Return the [x, y] coordinate for the center point of the cell that contains the specified text.  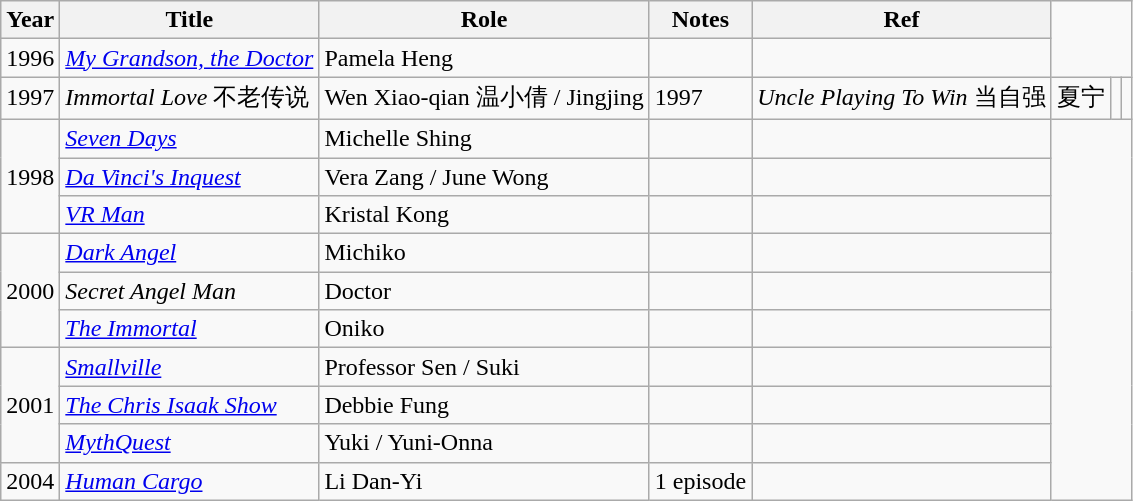
My Grandson, the Doctor [190, 58]
Debbie Fung [484, 405]
Role [484, 20]
2000 [30, 291]
1998 [30, 176]
Ref [902, 20]
Kristal Kong [484, 215]
夏宁 [1080, 98]
Vera Zang / June Wong [484, 177]
Human Cargo [190, 481]
Secret Angel Man [190, 291]
Oniko [484, 329]
Smallville [190, 367]
Michiko [484, 253]
1 episode [700, 481]
1996 [30, 58]
Notes [700, 20]
Da Vinci's Inquest [190, 177]
The Immortal [190, 329]
Professor Sen / Suki [484, 367]
Li Dan-Yi [484, 481]
The Chris Isaak Show [190, 405]
2001 [30, 405]
MythQuest [190, 443]
Pamela Heng [484, 58]
Immortal Love 不老传说 [190, 98]
Doctor [484, 291]
Michelle Shing [484, 138]
Seven Days [190, 138]
Uncle Playing To Win 当自强 [902, 98]
Yuki / Yuni-Onna [484, 443]
Wen Xiao-qian 温小倩 / Jingjing [484, 98]
Year [30, 20]
2004 [30, 481]
Title [190, 20]
Dark Angel [190, 253]
VR Man [190, 215]
